Determine the [X, Y] coordinate at the center of the cell enclosing the given text.  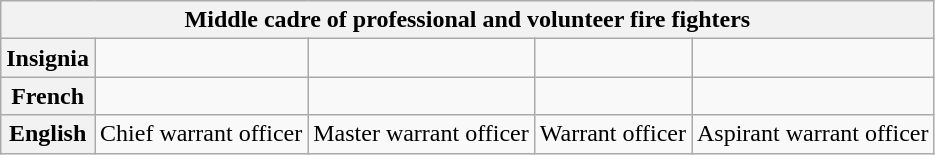
English [48, 134]
Insignia [48, 58]
French [48, 96]
Master warrant officer [422, 134]
Chief warrant officer [202, 134]
Middle cadre of professional and volunteer fire fighters [468, 20]
Warrant officer [612, 134]
Aspirant warrant officer [814, 134]
